Pinpoint the cell where the given text exists, returning its [X, Y] midpoint coordinate. 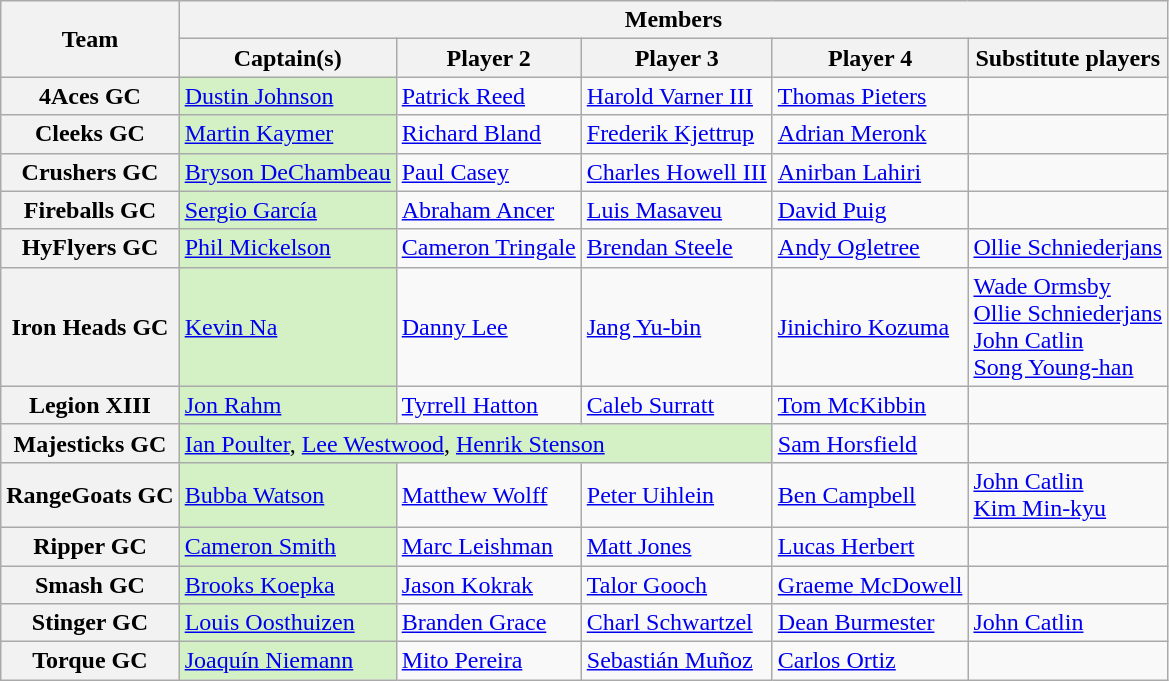
Tom McKibbin [870, 405]
Richard Bland [488, 134]
Crushers GC [90, 172]
Player 2 [488, 58]
Paul Casey [488, 172]
Phil Mickelson [288, 248]
Cameron Tringale [488, 248]
Adrian Meronk [870, 134]
Dustin Johnson [288, 96]
Joaquín Niemann [288, 661]
Majesticks GC [90, 443]
Cleeks GC [90, 134]
Abraham Ancer [488, 210]
Martin Kaymer [288, 134]
Matthew Wolff [488, 494]
4Aces GC [90, 96]
Frederik Kjettrup [676, 134]
Harold Varner III [676, 96]
Luis Masaveu [676, 210]
Carlos Ortiz [870, 661]
John Catlin [1068, 623]
Jon Rahm [288, 405]
Marc Leishman [488, 546]
Charl Schwartzel [676, 623]
Caleb Surratt [676, 405]
Captain(s) [288, 58]
Peter Uihlein [676, 494]
Charles Howell III [676, 172]
RangeGoats GC [90, 494]
Tyrrell Hatton [488, 405]
Ripper GC [90, 546]
Team [90, 39]
Sam Horsfield [870, 443]
Torque GC [90, 661]
Louis Oosthuizen [288, 623]
Anirban Lahiri [870, 172]
Iron Heads GC [90, 326]
Graeme McDowell [870, 585]
Substitute players [1068, 58]
John Catlin Kim Min-kyu [1068, 494]
Brooks Koepka [288, 585]
Jinichiro Kozuma [870, 326]
Jang Yu-bin [676, 326]
Branden Grace [488, 623]
Fireballs GC [90, 210]
Smash GC [90, 585]
Mito Pereira [488, 661]
Sebastián Muñoz [676, 661]
Danny Lee [488, 326]
Sergio García [288, 210]
Kevin Na [288, 326]
Patrick Reed [488, 96]
Talor Gooch [676, 585]
Wade Ormsby Ollie Schniederjans John Catlin Song Young-han [1068, 326]
HyFlyers GC [90, 248]
Player 4 [870, 58]
Bubba Watson [288, 494]
Bryson DeChambeau [288, 172]
Ben Campbell [870, 494]
Jason Kokrak [488, 585]
Thomas Pieters [870, 96]
David Puig [870, 210]
Cameron Smith [288, 546]
Ollie Schniederjans [1068, 248]
Player 3 [676, 58]
Lucas Herbert [870, 546]
Andy Ogletree [870, 248]
Dean Burmester [870, 623]
Stinger GC [90, 623]
Brendan Steele [676, 248]
Members [673, 20]
Ian Poulter, Lee Westwood, Henrik Stenson [476, 443]
Matt Jones [676, 546]
Legion XIII [90, 405]
